Capture the cell that displays the provided text and extract its (X, Y) central coordinate. 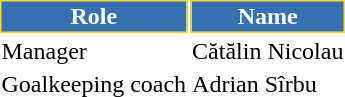
Manager (94, 51)
Role (94, 16)
Cătălin Nicolau (268, 51)
Name (268, 16)
